From the cell containing the given text, extract its center point as (x, y) coordinate. 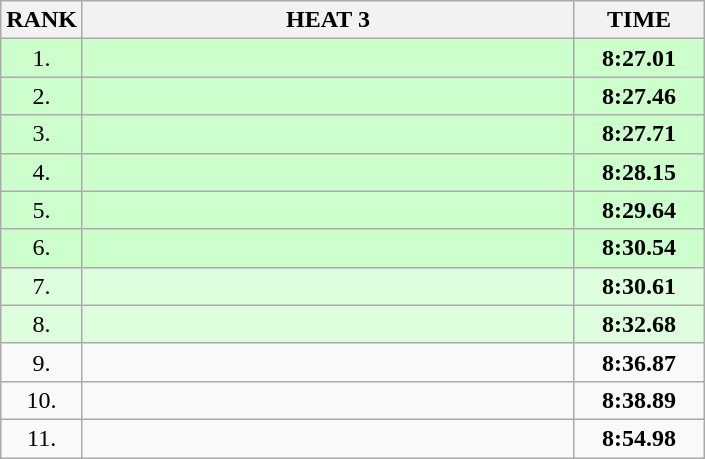
2. (42, 96)
8:30.61 (640, 286)
9. (42, 362)
HEAT 3 (328, 20)
11. (42, 438)
8:30.54 (640, 248)
3. (42, 134)
8:27.46 (640, 96)
8:36.87 (640, 362)
6. (42, 248)
RANK (42, 20)
8:29.64 (640, 210)
8:27.71 (640, 134)
10. (42, 400)
7. (42, 286)
8:32.68 (640, 324)
8. (42, 324)
1. (42, 58)
TIME (640, 20)
5. (42, 210)
8:54.98 (640, 438)
8:28.15 (640, 172)
8:27.01 (640, 58)
4. (42, 172)
8:38.89 (640, 400)
